Return [X, Y] of the center of cell containing provided text 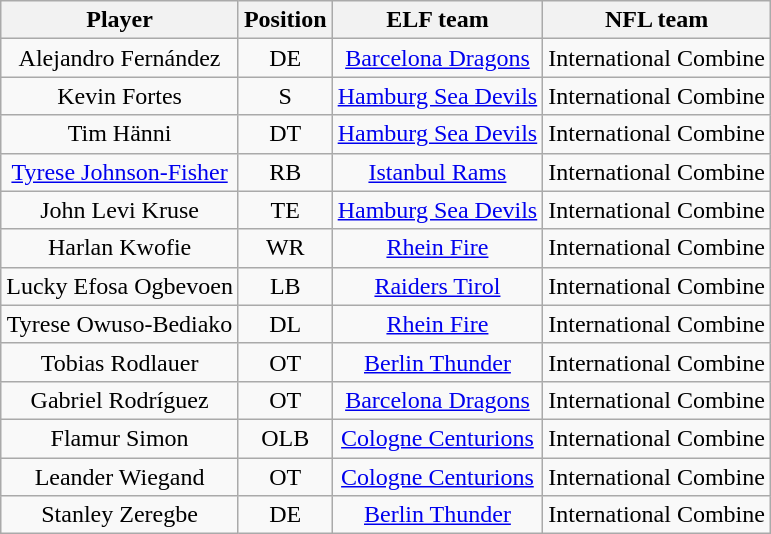
Tyrese Owuso-Bediako [120, 324]
Istanbul Rams [438, 172]
DL [285, 324]
LB [285, 286]
ELF team [438, 20]
Player [120, 20]
Tobias Rodlauer [120, 362]
Flamur Simon [120, 438]
S [285, 96]
RB [285, 172]
NFL team [657, 20]
Harlan Kwofie [120, 248]
Lucky Efosa Ogbevoen [120, 286]
Position [285, 20]
TE [285, 210]
Tim Hänni [120, 134]
Tyrese Johnson-Fisher [120, 172]
Leander Wiegand [120, 477]
Gabriel Rodríguez [120, 400]
Kevin Fortes [120, 96]
WR [285, 248]
Alejandro Fernández [120, 58]
OLB [285, 438]
John Levi Kruse [120, 210]
Stanley Zeregbe [120, 515]
DT [285, 134]
Raiders Tirol [438, 286]
